Identify which cell holds the provided text, then report its (X, Y) central coordinate. 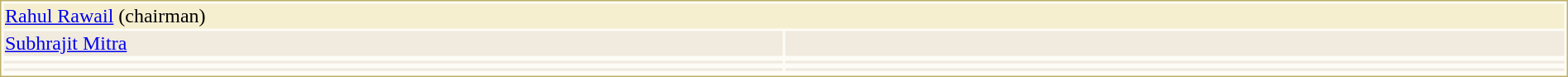
Subhrajit Mitra (393, 44)
Rahul Rawail (chairman) (784, 16)
